Return the (X, Y) coordinate for the center point of the cell that contains the specified text.  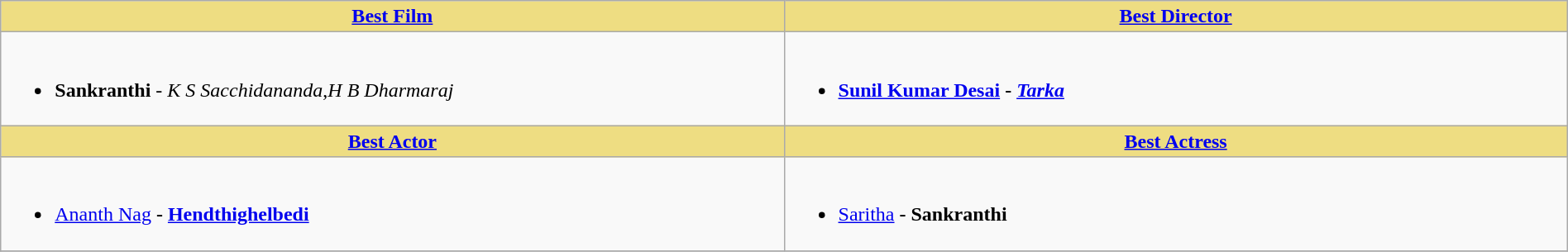
Ananth Nag - Hendthighelbedi (392, 203)
Saritha - Sankranthi (1176, 203)
Sankranthi - K S Sacchidananda,H B Dharmaraj (392, 79)
Best Actress (1176, 141)
Best Director (1176, 17)
Sunil Kumar Desai - Tarka (1176, 79)
Best Actor (392, 141)
Best Film (392, 17)
